Determine the (x, y) coordinate at the center of the cell enclosing the given text.  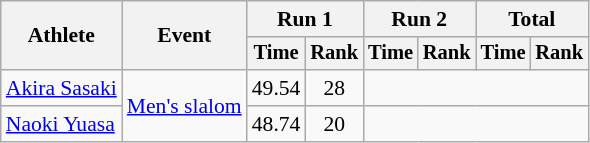
48.74 (276, 124)
28 (334, 88)
Men's slalom (184, 106)
Naoki Yuasa (62, 124)
Run 1 (305, 19)
Akira Sasaki (62, 88)
Total (532, 19)
49.54 (276, 88)
20 (334, 124)
Run 2 (419, 19)
Athlete (62, 36)
Event (184, 36)
